Locate the cell with the specified text and output its (X, Y) center coordinate. 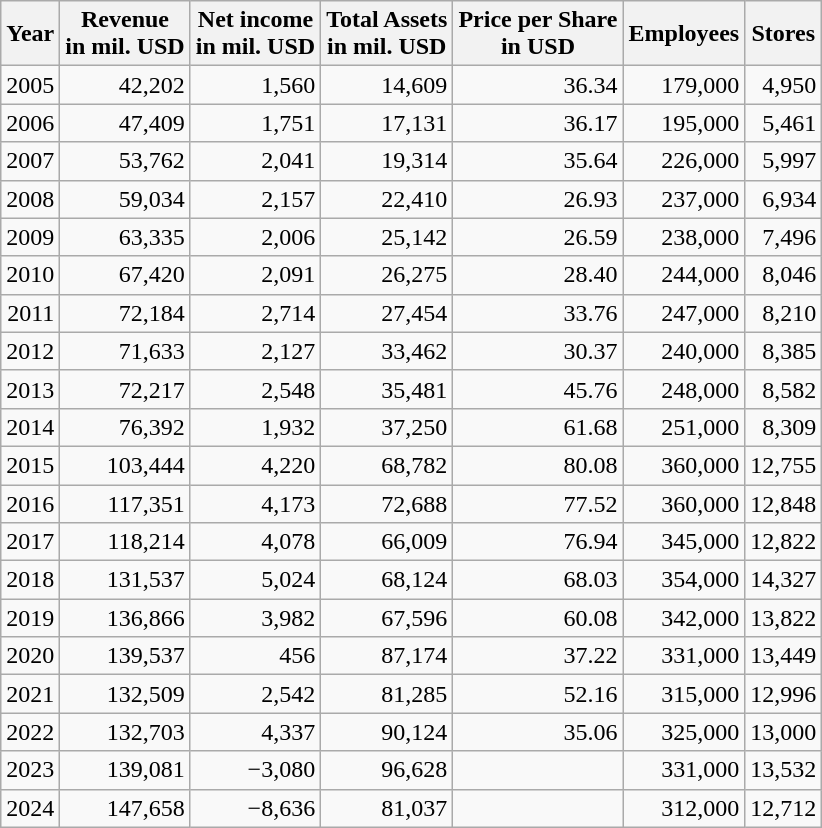
226,000 (684, 161)
312,000 (684, 808)
−8,636 (255, 808)
63,335 (125, 237)
2,714 (255, 313)
−3,080 (255, 770)
3,982 (255, 618)
4,337 (255, 732)
8,210 (784, 313)
90,124 (387, 732)
345,000 (684, 542)
80.08 (538, 465)
2015 (30, 465)
Stores (784, 34)
244,000 (684, 275)
2014 (30, 427)
Net incomein mil. USD (255, 34)
5,024 (255, 580)
13,532 (784, 770)
2020 (30, 656)
59,034 (125, 199)
2,006 (255, 237)
12,848 (784, 503)
238,000 (684, 237)
33,462 (387, 351)
8,046 (784, 275)
2005 (30, 85)
354,000 (684, 580)
2008 (30, 199)
132,509 (125, 694)
2,091 (255, 275)
2013 (30, 389)
67,596 (387, 618)
87,174 (387, 656)
26,275 (387, 275)
1,751 (255, 123)
2,127 (255, 351)
147,658 (125, 808)
81,037 (387, 808)
68,782 (387, 465)
132,703 (125, 732)
Employees (684, 34)
8,385 (784, 351)
68,124 (387, 580)
118,214 (125, 542)
4,078 (255, 542)
2024 (30, 808)
37,250 (387, 427)
8,309 (784, 427)
72,688 (387, 503)
35.64 (538, 161)
52.16 (538, 694)
67,420 (125, 275)
247,000 (684, 313)
117,351 (125, 503)
1,560 (255, 85)
2,157 (255, 199)
Total Assetsin mil. USD (387, 34)
36.17 (538, 123)
195,000 (684, 123)
2006 (30, 123)
25,142 (387, 237)
315,000 (684, 694)
26.93 (538, 199)
19,314 (387, 161)
12,822 (784, 542)
1,932 (255, 427)
66,009 (387, 542)
72,184 (125, 313)
2016 (30, 503)
77.52 (538, 503)
248,000 (684, 389)
Revenuein mil. USD (125, 34)
251,000 (684, 427)
13,822 (784, 618)
139,537 (125, 656)
76.94 (538, 542)
325,000 (684, 732)
13,000 (784, 732)
96,628 (387, 770)
47,409 (125, 123)
12,755 (784, 465)
2,041 (255, 161)
2012 (30, 351)
Year (30, 34)
6,934 (784, 199)
4,950 (784, 85)
240,000 (684, 351)
8,582 (784, 389)
136,866 (125, 618)
4,173 (255, 503)
2019 (30, 618)
12,712 (784, 808)
76,392 (125, 427)
7,496 (784, 237)
131,537 (125, 580)
45.76 (538, 389)
28.40 (538, 275)
456 (255, 656)
60.08 (538, 618)
13,449 (784, 656)
2009 (30, 237)
35,481 (387, 389)
2018 (30, 580)
53,762 (125, 161)
5,997 (784, 161)
4,220 (255, 465)
Price per Sharein USD (538, 34)
17,131 (387, 123)
26.59 (538, 237)
36.34 (538, 85)
37.22 (538, 656)
71,633 (125, 351)
237,000 (684, 199)
14,327 (784, 580)
33.76 (538, 313)
27,454 (387, 313)
72,217 (125, 389)
30.37 (538, 351)
2011 (30, 313)
42,202 (125, 85)
2010 (30, 275)
68.03 (538, 580)
139,081 (125, 770)
61.68 (538, 427)
179,000 (684, 85)
2022 (30, 732)
103,444 (125, 465)
2021 (30, 694)
342,000 (684, 618)
35.06 (538, 732)
81,285 (387, 694)
22,410 (387, 199)
12,996 (784, 694)
2,548 (255, 389)
2007 (30, 161)
14,609 (387, 85)
2023 (30, 770)
2,542 (255, 694)
2017 (30, 542)
5,461 (784, 123)
